Detect which cell encompasses the target text, then output its [x, y] center coordinate. 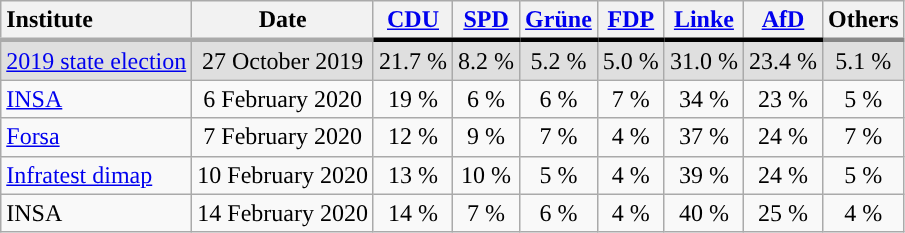
21.7 % [412, 60]
5.2 % [559, 60]
Grüne [559, 21]
5.1 % [863, 60]
23.4 % [782, 60]
6 February 2020 [283, 99]
23 % [782, 99]
8.2 % [486, 60]
Date [283, 21]
9 % [486, 137]
SPD [486, 21]
34 % [704, 99]
19 % [412, 99]
31.0 % [704, 60]
27 October 2019 [283, 60]
37 % [704, 137]
39 % [704, 175]
25 % [782, 213]
10 % [486, 175]
Infratest dimap [96, 175]
FDP [630, 21]
2019 state election [96, 60]
12 % [412, 137]
Others [863, 21]
7 February 2020 [283, 137]
5.0 % [630, 60]
AfD [782, 21]
CDU [412, 21]
14 February 2020 [283, 213]
13 % [412, 175]
Forsa [96, 137]
14 % [412, 213]
40 % [704, 213]
Linke [704, 21]
10 February 2020 [283, 175]
Institute [96, 21]
